Provide the [X, Y] coordinate of the cell's center where the given text is located.  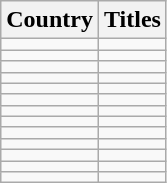
Country [50, 20]
Titles [132, 20]
